Scan for the cell matching the given text and deliver its [X, Y] coordinate at center. 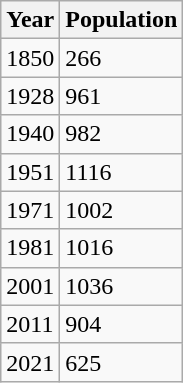
625 [122, 362]
904 [122, 324]
1036 [122, 286]
1002 [122, 210]
Population [122, 20]
1981 [30, 248]
1928 [30, 96]
1116 [122, 172]
1971 [30, 210]
1016 [122, 248]
982 [122, 134]
1940 [30, 134]
1951 [30, 172]
1850 [30, 58]
961 [122, 96]
Year [30, 20]
2011 [30, 324]
2001 [30, 286]
266 [122, 58]
2021 [30, 362]
